Return the (X, Y) coordinate for the center point of the cell that contains the specified text.  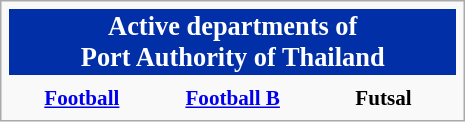
Futsal (384, 98)
Active departments ofPort Authority of Thailand (232, 42)
Football B (233, 98)
Football (82, 98)
